For the text-containing cell, return its midpoint in [x, y] coordinate format. 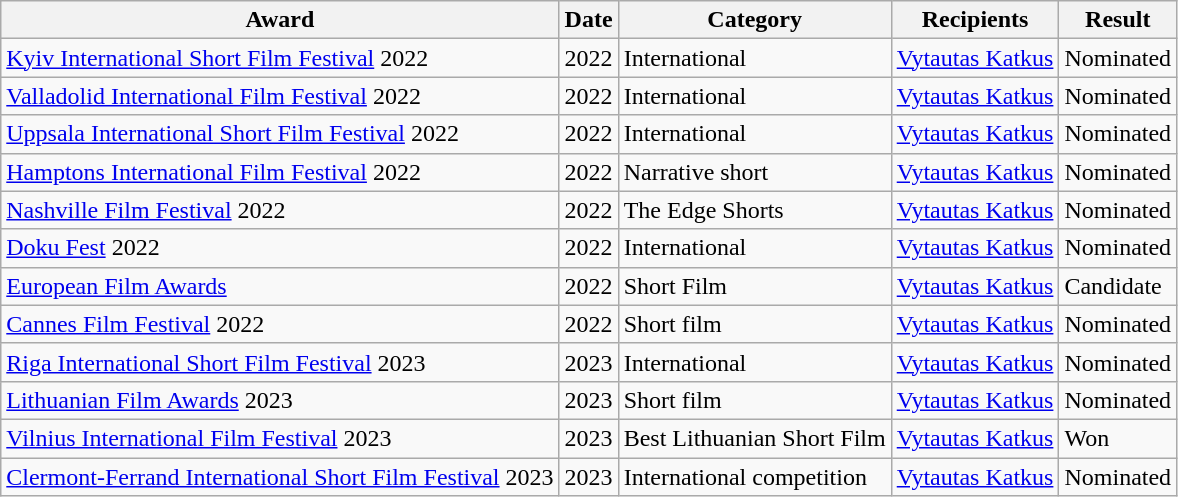
Recipients [975, 20]
Kyiv International Short Film Festival 2022 [280, 58]
Short Film [754, 286]
Category [754, 20]
Narrative short [754, 172]
Vilnius International Film Festival 2023 [280, 438]
Nashville Film Festival 2022 [280, 210]
International competition [754, 477]
European Film Awards [280, 286]
Riga International Short Film Festival 2023 [280, 362]
Won [1118, 438]
Uppsala International Short Film Festival 2022 [280, 134]
Date [588, 20]
Valladolid International Film Festival 2022 [280, 96]
Cannes Film Festival 2022 [280, 324]
Candidate [1118, 286]
The Edge Shorts [754, 210]
Award [280, 20]
Lithuanian Film Awards 2023 [280, 400]
Doku Fest 2022 [280, 248]
Result [1118, 20]
Best Lithuanian Short Film [754, 438]
Hamptons International Film Festival 2022 [280, 172]
Clermont-Ferrand International Short Film Festival 2023 [280, 477]
